Detect which cell encompasses the target text, then output its [X, Y] center coordinate. 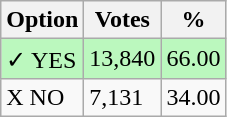
Option [42, 20]
7,131 [122, 97]
Votes [122, 20]
✓ YES [42, 59]
34.00 [194, 97]
13,840 [122, 59]
66.00 [194, 59]
X NO [42, 97]
% [194, 20]
